Determine the [X, Y] coordinate at the center of the cell enclosing the given text.  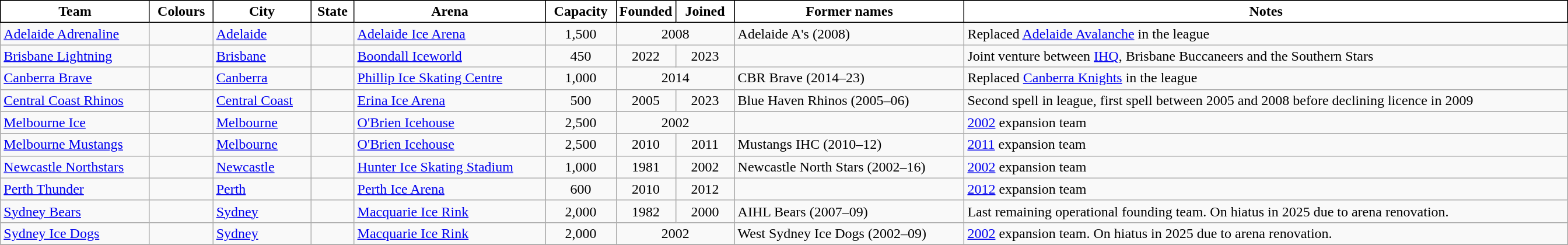
Canberra Brave [75, 78]
State [332, 12]
Central Coast Rhinos [75, 100]
Team [75, 12]
2014 [675, 78]
Adelaide Adrenaline [75, 34]
Adelaide Ice Arena [450, 34]
2012 expansion team [1266, 189]
2008 [675, 34]
Sydney Bears [75, 211]
2012 [705, 189]
Melbourne Mustangs [75, 145]
1981 [646, 167]
2011 expansion team [1266, 145]
500 [581, 100]
Joint venture between IHQ, Brisbane Buccaneers and the Southern Stars [1266, 56]
Boondall Iceworld [450, 56]
Perth Ice Arena [450, 189]
Joined [705, 12]
Capacity [581, 12]
Central Coast [262, 100]
2005 [646, 100]
CBR Brave (2014–23) [849, 78]
Notes [1266, 12]
Newcastle [262, 167]
West Sydney Ice Dogs (2002–09) [849, 233]
Perth Thunder [75, 189]
Adelaide A's (2008) [849, 34]
450 [581, 56]
Replaced Adelaide Avalanche in the league [1266, 34]
2000 [705, 211]
1982 [646, 211]
Hunter Ice Skating Stadium [450, 167]
2022 [646, 56]
Adelaide [262, 34]
2002 expansion team. On hiatus in 2025 due to arena renovation. [1266, 233]
Former names [849, 12]
Brisbane [262, 56]
Mustangs IHC (2010–12) [849, 145]
Colours [181, 12]
Perth [262, 189]
Second spell in league, first spell between 2005 and 2008 before declining licence in 2009 [1266, 100]
Newcastle Northstars [75, 167]
600 [581, 189]
Canberra [262, 78]
Brisbane Lightning [75, 56]
Phillip Ice Skating Centre [450, 78]
AIHL Bears (2007–09) [849, 211]
Sydney Ice Dogs [75, 233]
1,500 [581, 34]
City [262, 12]
2011 [705, 145]
Arena [450, 12]
Melbourne Ice [75, 123]
Blue Haven Rhinos (2005–06) [849, 100]
Erina Ice Arena [450, 100]
Founded [646, 12]
Last remaining operational founding team. On hiatus in 2025 due to arena renovation. [1266, 211]
Newcastle North Stars (2002–16) [849, 167]
Replaced Canberra Knights in the league [1266, 78]
